Extract the (x, y) coordinate from the center of the cell holding the provided text.  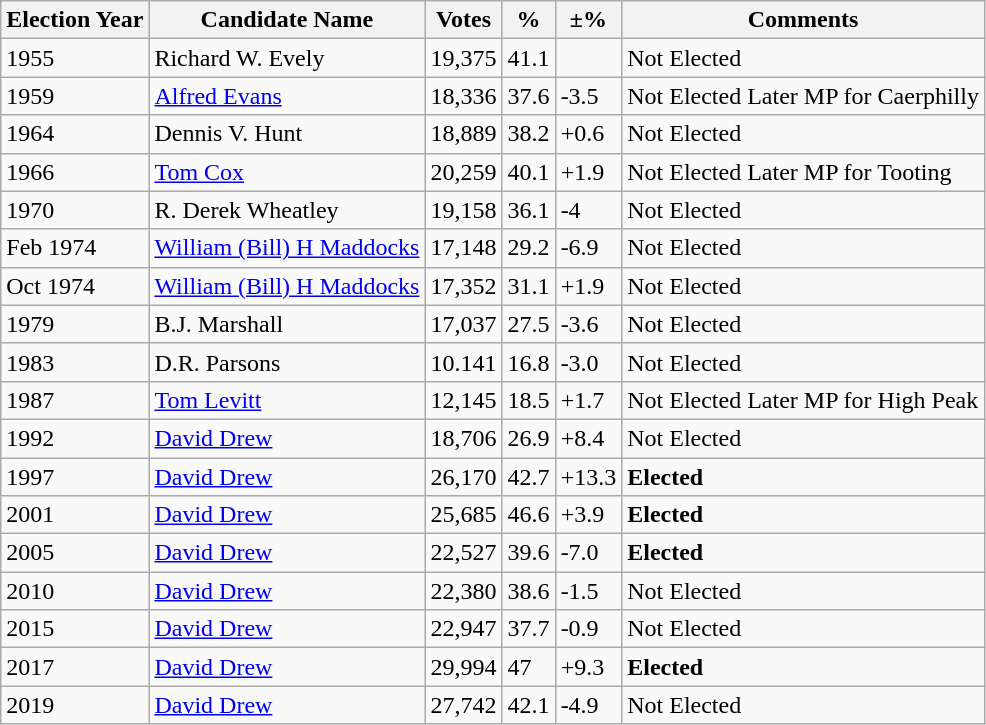
47 (528, 667)
-7.0 (588, 553)
22,947 (464, 629)
17,148 (464, 248)
40.1 (528, 172)
-3.5 (588, 96)
27,742 (464, 705)
+8.4 (588, 438)
18,706 (464, 438)
37.6 (528, 96)
1955 (75, 58)
16.8 (528, 362)
+0.6 (588, 134)
1966 (75, 172)
17,352 (464, 286)
+13.3 (588, 477)
29,994 (464, 667)
Candidate Name (287, 20)
42.7 (528, 477)
36.1 (528, 210)
Election Year (75, 20)
Dennis V. Hunt (287, 134)
2017 (75, 667)
2019 (75, 705)
22,380 (464, 591)
Oct 1974 (75, 286)
17,037 (464, 324)
Tom Cox (287, 172)
2015 (75, 629)
-3.0 (588, 362)
-3.6 (588, 324)
26,170 (464, 477)
1959 (75, 96)
2001 (75, 515)
+3.9 (588, 515)
% (528, 20)
2010 (75, 591)
Alfred Evans (287, 96)
42.1 (528, 705)
22,527 (464, 553)
B.J. Marshall (287, 324)
41.1 (528, 58)
20,259 (464, 172)
-6.9 (588, 248)
18,336 (464, 96)
Votes (464, 20)
1979 (75, 324)
38.6 (528, 591)
1992 (75, 438)
18.5 (528, 400)
26.9 (528, 438)
25,685 (464, 515)
Comments (804, 20)
Not Elected Later MP for High Peak (804, 400)
12,145 (464, 400)
Not Elected Later MP for Caerphilly (804, 96)
2005 (75, 553)
1970 (75, 210)
D.R. Parsons (287, 362)
Not Elected Later MP for Tooting (804, 172)
R. Derek Wheatley (287, 210)
-4 (588, 210)
31.1 (528, 286)
-1.5 (588, 591)
Richard W. Evely (287, 58)
+1.7 (588, 400)
1997 (75, 477)
39.6 (528, 553)
1987 (75, 400)
19,375 (464, 58)
Tom Levitt (287, 400)
-4.9 (588, 705)
38.2 (528, 134)
29.2 (528, 248)
1964 (75, 134)
18,889 (464, 134)
37.7 (528, 629)
10.141 (464, 362)
-0.9 (588, 629)
Feb 1974 (75, 248)
±% (588, 20)
+9.3 (588, 667)
27.5 (528, 324)
1983 (75, 362)
46.6 (528, 515)
19,158 (464, 210)
